Capture the cell that displays the provided text and extract its [X, Y] central coordinate. 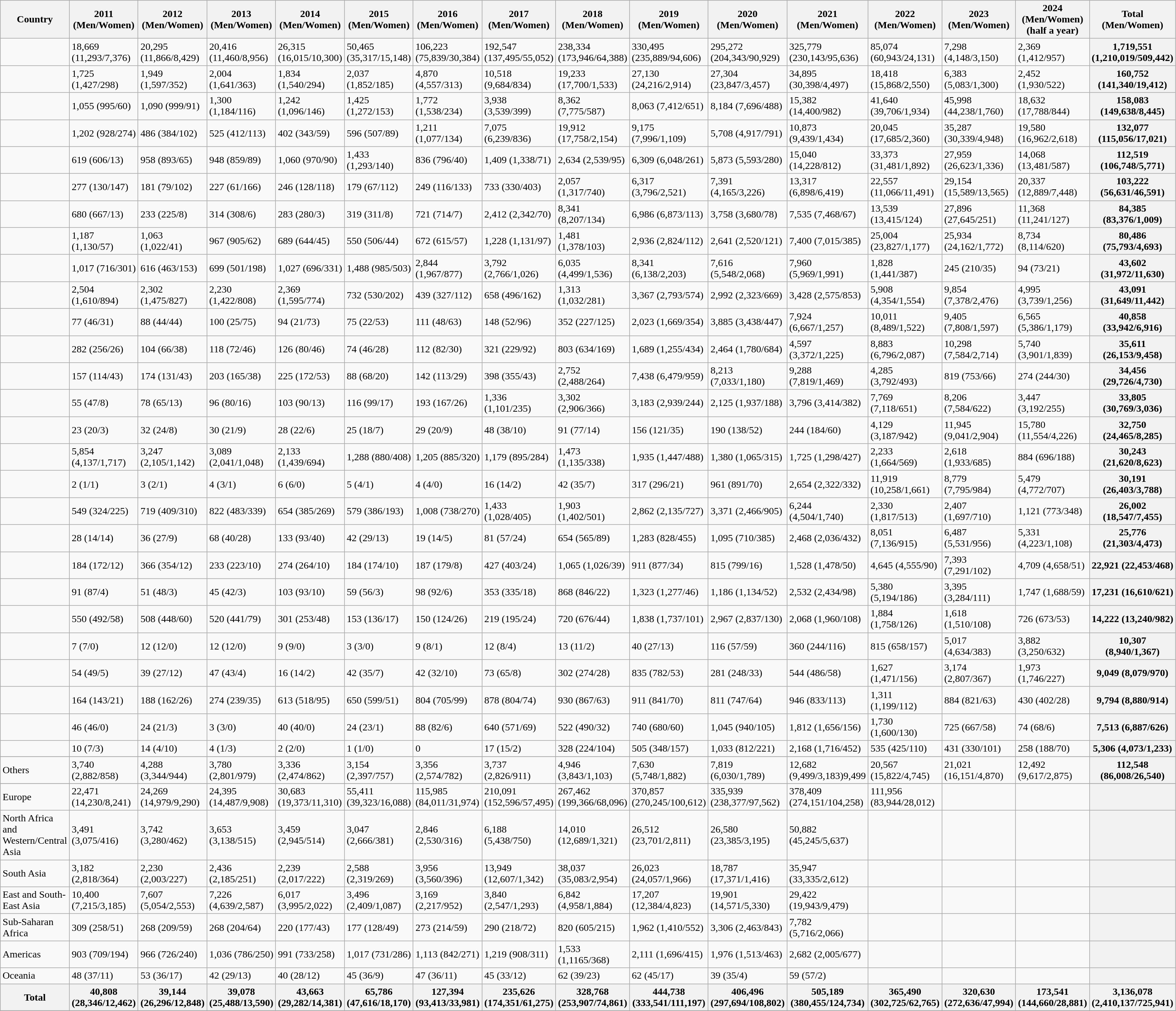
2,004 (1,641/363) [242, 79]
549 (324/225) [104, 511]
133 (93/40) [310, 538]
654 (385/269) [310, 511]
3,840 (2,547/1,293) [519, 901]
2,111 (1,696/415) [669, 955]
160,752 (141,340/19,412) [1132, 79]
96 (80/16) [242, 403]
68 (40/28) [242, 538]
658 (496/162) [519, 295]
2,239 (2,017/222) [310, 873]
2,452 (1,930/522) [1053, 79]
2017 (Men/Women) [519, 20]
1,300 (1,184/116) [242, 106]
2,468 (2,036/432) [827, 538]
3,459 (2,945/514) [310, 835]
302 (274/28) [593, 673]
103 (90/13) [310, 403]
27,304 (23,847/3,457) [748, 79]
619 (606/13) [104, 160]
4,946 (3,843/1,103) [593, 769]
15,382 (14,400/982) [827, 106]
8,779 (7,795/984) [979, 484]
868 (846/22) [593, 592]
4 (4/0) [448, 484]
7,513 (6,887/626) [1132, 727]
3,885 (3,438/447) [748, 322]
249 (116/133) [448, 187]
36 (27/9) [173, 538]
13 (11/2) [593, 646]
3,792 (2,766/1,026) [519, 268]
225 (172/53) [310, 376]
1,976 (1,513/463) [748, 955]
2,588 (2,319/269) [379, 873]
1,311 (1,199/112) [905, 700]
7,924 (6,667/1,257) [827, 322]
Country [35, 20]
1,323 (1,277/46) [669, 592]
3,047 (2,666/381) [379, 835]
1,288 (880/408) [379, 457]
366 (354/12) [173, 565]
2,936 (2,824/112) [669, 241]
7,607 (5,054/2,553) [173, 901]
3,154 (2,397/757) [379, 769]
73 (65/8) [519, 673]
98 (92/6) [448, 592]
2,023 (1,669/354) [669, 322]
320,630 (272,636/47,994) [979, 997]
8,063 (7,412/651) [669, 106]
1,481 (1,378/103) [593, 241]
20,567 (15,822/4,745) [905, 769]
878 (804/74) [519, 700]
804 (705/99) [448, 700]
967 (905/62) [242, 241]
47 (36/11) [448, 976]
3,336 (2,474/862) [310, 769]
22,471 (14,230/8,241) [104, 797]
1 (1/0) [379, 748]
18,418 (15,868/2,550) [905, 79]
91 (77/14) [593, 430]
1,060 (970/90) [310, 160]
East and South-East Asia [35, 901]
966 (726/240) [173, 955]
815 (799/16) [748, 565]
328 (224/104) [593, 748]
7,782 (5,716/2,066) [827, 927]
1,113 (842/271) [448, 955]
6,309 (6,048/261) [669, 160]
319 (311/8) [379, 214]
9,175 (7,996/1,109) [669, 133]
179 (67/112) [379, 187]
18,669 (11,293/7,376) [104, 52]
10,518 (9,684/834) [519, 79]
2,302 (1,475/827) [173, 295]
South Asia [35, 873]
1,973 (1,746/227) [1053, 673]
431 (330/101) [979, 748]
5,306 (4,073/1,233) [1132, 748]
1,838 (1,737/101) [669, 619]
281 (248/33) [748, 673]
12,682 (9,499/3,183)9,499 [827, 769]
2,654 (2,322/332) [827, 484]
1,962 (1,410/552) [669, 927]
181 (79/102) [173, 187]
2,230 (2,003/227) [173, 873]
2,967 (2,837/130) [748, 619]
17 (15/2) [519, 748]
3,758 (3,680/78) [748, 214]
157 (114/43) [104, 376]
38,037 (35,083/2,954) [593, 873]
28 (22/6) [310, 430]
2,168 (1,716/452) [827, 748]
596 (507/89) [379, 133]
43,602 (31,972/11,630) [1132, 268]
88 (68/20) [379, 376]
88 (82/6) [448, 727]
177 (128/49) [379, 927]
14,222 (13,240/982) [1132, 619]
6,188 (5,438/750) [519, 835]
535 (425/110) [905, 748]
335,939 (238,377/97,562) [748, 797]
1,205 (885/320) [448, 457]
80,486 (75,793/4,693) [1132, 241]
5 (4/1) [379, 484]
1,772 (1,538/234) [448, 106]
22,921 (22,453/468) [1132, 565]
35,611 (26,153/9,458) [1132, 349]
45 (36/9) [379, 976]
142 (113/29) [448, 376]
115,985 (84,011/31,974) [448, 797]
3,371 (2,466/905) [748, 511]
616 (463/153) [173, 268]
5,331 (4,223/1,108) [1053, 538]
45,998 (44,238/1,760) [979, 106]
1,473 (1,135/338) [593, 457]
1,618 (1,510/108) [979, 619]
3,491 (3,075/416) [104, 835]
3,740 (2,882/858) [104, 769]
884 (696/188) [1053, 457]
43,091 (31,649/11,442) [1132, 295]
321 (229/92) [519, 349]
2,532 (2,434/98) [827, 592]
948 (859/89) [242, 160]
48 (37/11) [104, 976]
112,519 (106,748/5,771) [1132, 160]
3,136,078 (2,410,137/725,941) [1132, 997]
Others [35, 769]
62 (39/23) [593, 976]
40 (40/0) [310, 727]
9,854 (7,378/2,476) [979, 295]
35,947 (33,335/2,612) [827, 873]
277 (130/147) [104, 187]
1,313 (1,032/281) [593, 295]
1,380 (1,065/315) [748, 457]
1,202 (928/274) [104, 133]
2013 (Men/Women) [242, 20]
8,362 (7,775/587) [593, 106]
2 (2/0) [310, 748]
7,391 (4,165/3,226) [748, 187]
4,597 (3,372/1,225) [827, 349]
5,854 (4,137/1,717) [104, 457]
53 (36/17) [173, 976]
4,870 (4,557/313) [448, 79]
26,002 (18,547/7,455) [1132, 511]
268 (204/64) [242, 927]
7,769 (7,118/651) [905, 403]
245 (210/35) [979, 268]
10,011 (8,489/1,522) [905, 322]
4 (3/1) [242, 484]
819 (753/66) [979, 376]
2012 (Men/Women) [173, 20]
55,411 (39,323/16,088) [379, 797]
88 (44/44) [173, 322]
1,949 (1,597/352) [173, 79]
1,027 (696/331) [310, 268]
640 (571/69) [519, 727]
50,465 (35,317/15,148) [379, 52]
51 (48/3) [173, 592]
520 (441/79) [242, 619]
6,244 (4,504/1,740) [827, 511]
77 (46/31) [104, 322]
193 (167/26) [448, 403]
911 (841/70) [669, 700]
1,935 (1,447/488) [669, 457]
3,183 (2,939/244) [669, 403]
2,634 (2,539/95) [593, 160]
43,663 (29,282/14,381) [310, 997]
Sub-Saharan Africa [35, 927]
317 (296/21) [669, 484]
244 (184/60) [827, 430]
106,223 (75,839/30,384) [448, 52]
402 (343/59) [310, 133]
10,873 (9,439/1,434) [827, 133]
39 (27/12) [173, 673]
15,040 (14,228/812) [827, 160]
24,395 (14,487/9,908) [242, 797]
2,133 (1,439/694) [310, 457]
3,182 (2,818/364) [104, 873]
34,456 (29,726/4,730) [1132, 376]
1,211 (1,077/134) [448, 133]
45 (33/12) [519, 976]
1,828 (1,441/387) [905, 268]
46 (46/0) [104, 727]
20,295 (11,866/8,429) [173, 52]
273 (214/59) [448, 927]
30 (21/9) [242, 430]
22,557 (11,066/11,491) [905, 187]
25,004 (23,827/1,177) [905, 241]
103,222 (56,631/46,591) [1132, 187]
164 (143/21) [104, 700]
North Africa and Western/Central Asia [35, 835]
17,207 (12,384/4,823) [669, 901]
190 (138/52) [748, 430]
23 (20/3) [104, 430]
238,334 (173,946/64,388) [593, 52]
7,819 (6,030/1,789) [748, 769]
7,960 (5,969/1,991) [827, 268]
365,490 (302,725/62,765) [905, 997]
0 [448, 748]
11,945 (9,041/2,904) [979, 430]
2,369 (1,595/774) [310, 295]
8,883 (6,796/2,087) [905, 349]
274 (244/30) [1053, 376]
550 (506/44) [379, 241]
6,487 (5,531/956) [979, 538]
2 (1/1) [104, 484]
8,184 (7,696/488) [748, 106]
550 (492/58) [104, 619]
104 (66/38) [173, 349]
689 (644/45) [310, 241]
20,416 (11,460/8,956) [242, 52]
680 (667/13) [104, 214]
85,074 (60,943/24,131) [905, 52]
522 (490/32) [593, 727]
3,302 (2,906/366) [593, 403]
4,995 (3,739/1,256) [1053, 295]
7,438 (6,479/959) [669, 376]
5,479 (4,772/707) [1053, 484]
30,683 (19,373/11,310) [310, 797]
84,385 (83,376/1,009) [1132, 214]
30,191 (26,403/3,788) [1132, 484]
11,368 (11,241/127) [1053, 214]
2018 (Men/Women) [593, 20]
1,730 (1,600/130) [905, 727]
26,315 (16,015/10,300) [310, 52]
1,187 (1,130/57) [104, 241]
2,464 (1,780/684) [748, 349]
1,409 (1,338/71) [519, 160]
26,023 (24,057/1,966) [669, 873]
1,242 (1,096/146) [310, 106]
1,488 (985/503) [379, 268]
11,919 (10,258/1,661) [905, 484]
18,787 (17,371/1,416) [748, 873]
126 (80/46) [310, 349]
174 (131/43) [173, 376]
203 (165/38) [242, 376]
4,709 (4,658/51) [1053, 565]
19,901 (14,571/5,330) [748, 901]
233 (223/10) [242, 565]
47 (43/4) [242, 673]
112,548 (86,008/26,540) [1132, 769]
378,409 (274,151/104,258) [827, 797]
961 (891/70) [748, 484]
235,626 (174,351/61,275) [519, 997]
1,179 (895/284) [519, 457]
884 (821/63) [979, 700]
1,689 (1,255/434) [669, 349]
2022 (Men/Women) [905, 20]
444,738 (333,541/111,197) [669, 997]
3,653 (3,138/515) [242, 835]
8,341 (6,138/2,203) [669, 268]
3,882 (3,250/632) [1053, 646]
314 (308/6) [242, 214]
946 (833/113) [827, 700]
10,298 (7,584/2,714) [979, 349]
7 (7/0) [104, 646]
39 (35/4) [748, 976]
505,189 (380,455/124,734) [827, 997]
18,632 (17,788/844) [1053, 106]
911 (877/34) [669, 565]
3,174 (2,807/367) [979, 673]
3,247 (2,105/1,142) [173, 457]
398 (355/43) [519, 376]
6,986 (6,873/113) [669, 214]
100 (25/75) [242, 322]
1,725 (1,427/298) [104, 79]
59 (56/3) [379, 592]
579 (386/193) [379, 511]
3 (2/1) [173, 484]
8,341 (8,207/134) [593, 214]
3,496 (2,409/1,087) [379, 901]
Europe [35, 797]
6,017 (3,995/2,022) [310, 901]
815 (658/157) [905, 646]
45 (42/3) [242, 592]
1,747 (1,688/59) [1053, 592]
6,383 (5,083/1,300) [979, 79]
10 (7/3) [104, 748]
3,367 (2,793/574) [669, 295]
Americas [35, 955]
274 (239/35) [242, 700]
1,090 (999/91) [173, 106]
1,903 (1,402/501) [593, 511]
1,219 (908/311) [519, 955]
2,862 (2,135/727) [669, 511]
1,065 (1,026/39) [593, 565]
14,010 (12,689/1,321) [593, 835]
24 (21/3) [173, 727]
1,017 (731/286) [379, 955]
94 (73/21) [1053, 268]
184 (172/12) [104, 565]
7,630 (5,748/1,882) [669, 769]
Total [35, 997]
55 (47/8) [104, 403]
2,369 (1,412/957) [1053, 52]
13,539 (13,415/124) [905, 214]
19 (14/5) [448, 538]
3,737 (2,826/911) [519, 769]
2015 (Men/Women) [379, 20]
930 (867/63) [593, 700]
328,768 (253,907/74,861) [593, 997]
Total (Men/Women) [1132, 20]
27,130 (24,216/2,914) [669, 79]
116 (57/59) [748, 646]
439 (327/112) [448, 295]
6,035 (4,499/1,536) [593, 268]
3,306 (2,463/843) [748, 927]
40 (27/13) [669, 646]
283 (280/3) [310, 214]
2024 (Men/Women) (half a year) [1053, 20]
7,535 (7,468/67) [827, 214]
5,740 (3,901/1,839) [1053, 349]
725 (667/58) [979, 727]
81 (57/24) [519, 538]
220 (177/43) [310, 927]
2,330 (1,817/513) [905, 511]
28 (14/14) [104, 538]
9,405 (7,808/1,597) [979, 322]
15,780 (11,554/4,226) [1053, 430]
32,750 (24,465/8,285) [1132, 430]
2,618 (1,933/685) [979, 457]
6,317 (3,796/2,521) [669, 187]
27,896 (27,645/251) [979, 214]
740 (680/60) [669, 727]
7,226 (4,639/2,587) [242, 901]
3,447 (3,192/255) [1053, 403]
2,844 (1,967/877) [448, 268]
822 (483/339) [242, 511]
78 (65/13) [173, 403]
811 (747/64) [748, 700]
5,873 (5,593/280) [748, 160]
1,528 (1,478/50) [827, 565]
1,095 (710/385) [748, 538]
6,565 (5,386/1,179) [1053, 322]
25,776 (21,303/4,473) [1132, 538]
5,708 (4,917/791) [748, 133]
505 (348/157) [669, 748]
2023 (Men/Women) [979, 20]
13,317 (6,898/6,419) [827, 187]
1,055 (995/60) [104, 106]
34,895 (30,398/4,497) [827, 79]
2,068 (1,960/108) [827, 619]
26,512 (23,701/2,811) [669, 835]
1,033 (812/221) [748, 748]
33,805 (30,769/3,036) [1132, 403]
3,742 (3,280/462) [173, 835]
6 (6/0) [310, 484]
1,433 (1,028/405) [519, 511]
2,682 (2,005/677) [827, 955]
39,078 (25,488/13,590) [242, 997]
148 (52/96) [519, 322]
733 (330/403) [519, 187]
3,089 (2,041/1,048) [242, 457]
Oceania [35, 976]
40,858 (33,942/6,916) [1132, 322]
3,938 (3,539/399) [519, 106]
2,230 (1,422/808) [242, 295]
54 (49/5) [104, 673]
613 (518/95) [310, 700]
3,780 (2,801/979) [242, 769]
10,400 (7,215/3,185) [104, 901]
430 (402/28) [1053, 700]
352 (227/125) [593, 322]
246 (128/118) [310, 187]
2,057 (1,317/740) [593, 187]
12,492 (9,617/2,875) [1053, 769]
544 (486/58) [827, 673]
29,422 (19,943/9,479) [827, 901]
1,425 (1,272/153) [379, 106]
699 (501/198) [242, 268]
2,125 (1,937/188) [748, 403]
803 (634/169) [593, 349]
111 (48/63) [448, 322]
156 (121/35) [669, 430]
719 (409/310) [173, 511]
17,231 (16,610/621) [1132, 592]
3,956 (3,560/396) [448, 873]
1,834 (1,540/294) [310, 79]
654 (565/89) [593, 538]
21,021 (16,151/4,870) [979, 769]
20,337 (12,889/7,448) [1053, 187]
3,796 (3,414/382) [827, 403]
991 (733/258) [310, 955]
2,846 (2,530/316) [448, 835]
187 (179/8) [448, 565]
74 (46/28) [379, 349]
41,640 (39,706/1,934) [905, 106]
19,580 (16,962/2,618) [1053, 133]
427 (403/24) [519, 565]
7,075 (6,239/836) [519, 133]
75 (22/53) [379, 322]
486 (384/102) [173, 133]
12 (8/4) [519, 646]
7,616 (5,548/2,068) [748, 268]
188 (162/26) [173, 700]
173,541 (144,660/28,881) [1053, 997]
94 (21/73) [310, 322]
5,380 (5,194/186) [905, 592]
958 (893/65) [173, 160]
25 (18/7) [379, 430]
1,719,551 (1,210,019/509,442) [1132, 52]
1,884 (1,758/126) [905, 619]
65,786 (47,616/18,170) [379, 997]
8,051 (7,136/915) [905, 538]
184 (174/10) [379, 565]
2,752 (2,488/264) [593, 376]
111,956 (83,944/28,012) [905, 797]
153 (136/17) [379, 619]
7,298 (4,148/3,150) [979, 52]
1,186 (1,134/52) [748, 592]
836 (796/40) [448, 160]
40,808 (28,346/12,462) [104, 997]
62 (45/17) [669, 976]
132,077 (115,056/17,021) [1132, 133]
290 (218/72) [519, 927]
118 (72/46) [242, 349]
1,228 (1,131/97) [519, 241]
2,504 (1,610/894) [104, 295]
10,307 (8,940/1,367) [1132, 646]
4,285 (3,792/493) [905, 376]
30,243 (21,620/8,623) [1132, 457]
274 (264/10) [310, 565]
42 (32/10) [448, 673]
835 (782/53) [669, 673]
295,272 (204,343/90,929) [748, 52]
1,063 (1,022/41) [173, 241]
726 (673/53) [1053, 619]
508 (448/60) [173, 619]
721 (714/7) [448, 214]
2019 (Men/Women) [669, 20]
1,725 (1,298/427) [827, 457]
525 (412/113) [242, 133]
268 (209/59) [173, 927]
20,045 (17,685/2,360) [905, 133]
325,779 (230,143/95,636) [827, 52]
3,428 (2,575/853) [827, 295]
1,627 (1,471/156) [905, 673]
9,288 (7,819/1,469) [827, 376]
39,144 (26,296/12,848) [173, 997]
4,129 (3,187/942) [905, 430]
1,036 (786/250) [242, 955]
192,547 (137,495/55,052) [519, 52]
26,580 (23,385/3,195) [748, 835]
9 (8/1) [448, 646]
19,233 (17,700/1,533) [593, 79]
25,934 (24,162/1,772) [979, 241]
4,645 (4,555/90) [905, 565]
258 (188/70) [1053, 748]
1,336 (1,101/235) [519, 403]
127,394 (93,413/33,981) [448, 997]
9 (9/0) [310, 646]
1,121 (773/348) [1053, 511]
233 (225/8) [173, 214]
5,908 (4,354/1,554) [905, 295]
116 (99/17) [379, 403]
59 (57/2) [827, 976]
14 (4/10) [173, 748]
112 (82/30) [448, 349]
2011 (Men/Women) [104, 20]
2,641 (2,520/121) [748, 241]
8,213 (7,033/1,180) [748, 376]
3,356 (2,574/782) [448, 769]
13,949 (12,607/1,342) [519, 873]
219 (195/24) [519, 619]
2,992 (2,323/669) [748, 295]
7,400 (7,015/385) [827, 241]
3,169 (2,217/952) [448, 901]
672 (615/57) [448, 241]
2,436 (2,185/251) [242, 873]
650 (599/51) [379, 700]
8,734 (8,114/620) [1053, 241]
4 (1/3) [242, 748]
14,068 (13,481/587) [1053, 160]
150 (124/26) [448, 619]
2,412 (2,342/70) [519, 214]
353 (335/18) [519, 592]
158,083 (149,638/8,445) [1132, 106]
2014 (Men/Women) [310, 20]
40 (28/12) [310, 976]
1,533 (1,1165/368) [593, 955]
50,882 (45,245/5,637) [827, 835]
9,049 (8,079/970) [1132, 673]
1,812 (1,656/156) [827, 727]
4,288 (3,344/944) [173, 769]
27,959 (26,623/1,336) [979, 160]
2,037 (1,852/185) [379, 79]
2,407 (1,697/710) [979, 511]
91 (87/4) [104, 592]
2016 (Men/Women) [448, 20]
9,794 (8,880/914) [1132, 700]
24 (23/1) [379, 727]
720 (676/44) [593, 619]
1,045 (940/105) [748, 727]
210,091 (152,596/57,495) [519, 797]
8,206 (7,584/622) [979, 403]
1,008 (738/270) [448, 511]
301 (253/48) [310, 619]
903 (709/194) [104, 955]
330,495 (235,889/94,606) [669, 52]
2021 (Men/Women) [827, 20]
2,233 (1,664/569) [905, 457]
74 (68/6) [1053, 727]
1,433 (1,293/140) [379, 160]
406,496 (297,694/108,802) [748, 997]
309 (258/51) [104, 927]
6,842 (4,958/1,884) [593, 901]
5,017 (4,634/383) [979, 646]
32 (24/8) [173, 430]
48 (38/10) [519, 430]
7,393 (7,291/102) [979, 565]
267,462 (199,366/68,096) [593, 797]
29 (20/9) [448, 430]
33,373 (31,481/1,892) [905, 160]
19,912 (17,758/2,154) [593, 133]
820 (605/215) [593, 927]
29,154 (15,589/13,565) [979, 187]
2020 (Men/Women) [748, 20]
1,283 (828/455) [669, 538]
227 (61/166) [242, 187]
35,287 (30,339/4,948) [979, 133]
282 (256/26) [104, 349]
370,857 (270,245/100,612) [669, 797]
24,269 (14,979/9,290) [173, 797]
360 (244/116) [827, 646]
103 (93/10) [310, 592]
3,395 (3,284/111) [979, 592]
732 (530/202) [379, 295]
1,017 (716/301) [104, 268]
